From the cell containing the given text, extract its center point as (X, Y) coordinate. 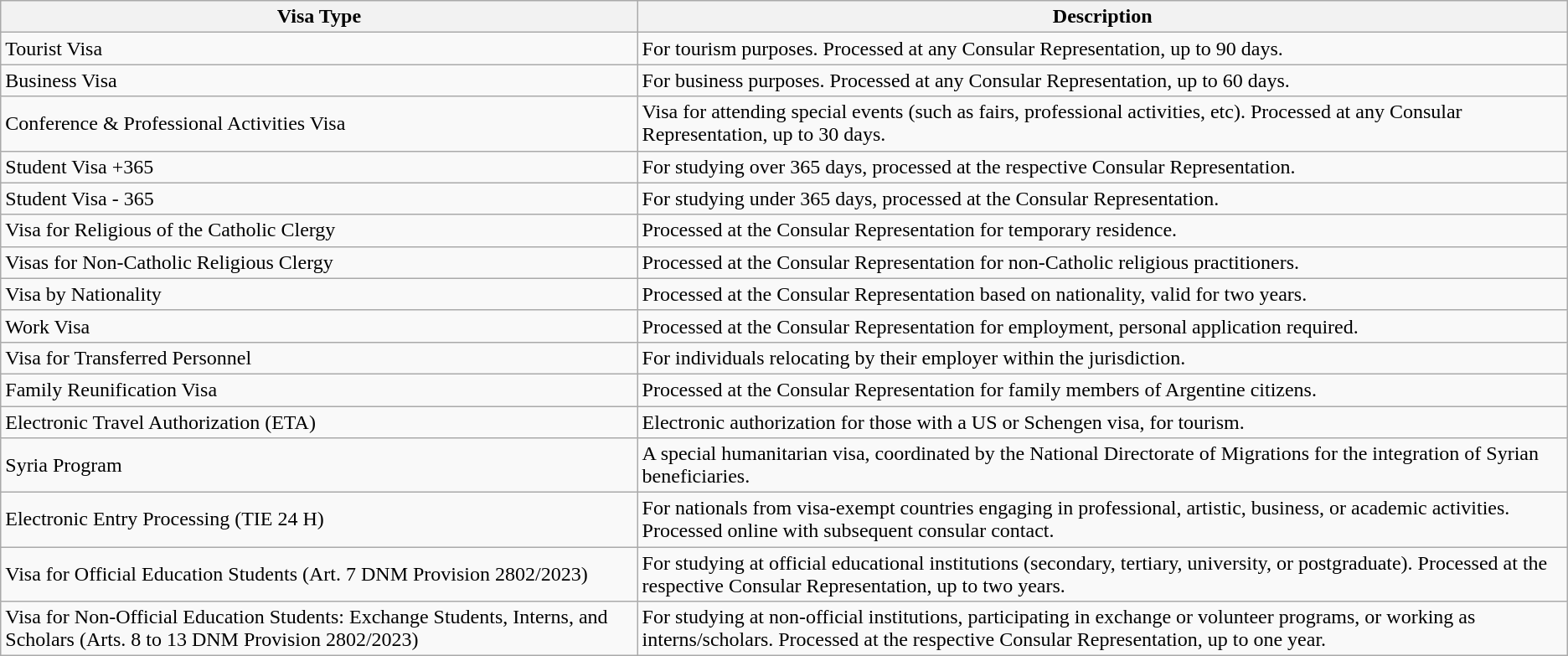
For studying over 365 days, processed at the respective Consular Representation. (1102, 167)
For tourism purposes. Processed at any Consular Representation, up to 90 days. (1102, 49)
Student Visa +365 (319, 167)
For individuals relocating by their employer within the jurisdiction. (1102, 358)
Processed at the Consular Representation for non-Catholic religious practitioners. (1102, 262)
Electronic authorization for those with a US or Schengen visa, for tourism. (1102, 421)
A special humanitarian visa, coordinated by the National Directorate of Migrations for the integration of Syrian beneficiaries. (1102, 466)
Business Visa (319, 80)
Student Visa - 365 (319, 199)
Family Reunification Visa (319, 390)
Description (1102, 17)
Processed at the Consular Representation for temporary residence. (1102, 230)
Visa by Nationality (319, 294)
For business purposes. Processed at any Consular Representation, up to 60 days. (1102, 80)
Visas for Non-Catholic Religious Clergy (319, 262)
Visa for Non-Official Education Students: Exchange Students, Interns, and Scholars (Arts. 8 to 13 DNM Provision 2802/2023) (319, 628)
Visa for attending special events (such as fairs, professional activities, etc). Processed at any Consular Representation, up to 30 days. (1102, 124)
For studying under 365 days, processed at the Consular Representation. (1102, 199)
Visa Type (319, 17)
Conference & Professional Activities Visa (319, 124)
Processed at the Consular Representation for employment, personal application required. (1102, 326)
Electronic Travel Authorization (ETA) (319, 421)
Visa for Official Education Students (Art. 7 DNM Provision 2802/2023) (319, 575)
Electronic Entry Processing (TIE 24 H) (319, 519)
Work Visa (319, 326)
Visa for Transferred Personnel (319, 358)
Processed at the Consular Representation for family members of Argentine citizens. (1102, 390)
Tourist Visa (319, 49)
Visa for Religious of the Catholic Clergy (319, 230)
Processed at the Consular Representation based on nationality, valid for two years. (1102, 294)
Syria Program (319, 466)
